Determine the [X, Y] coordinate at the center of the cell enclosing the given text.  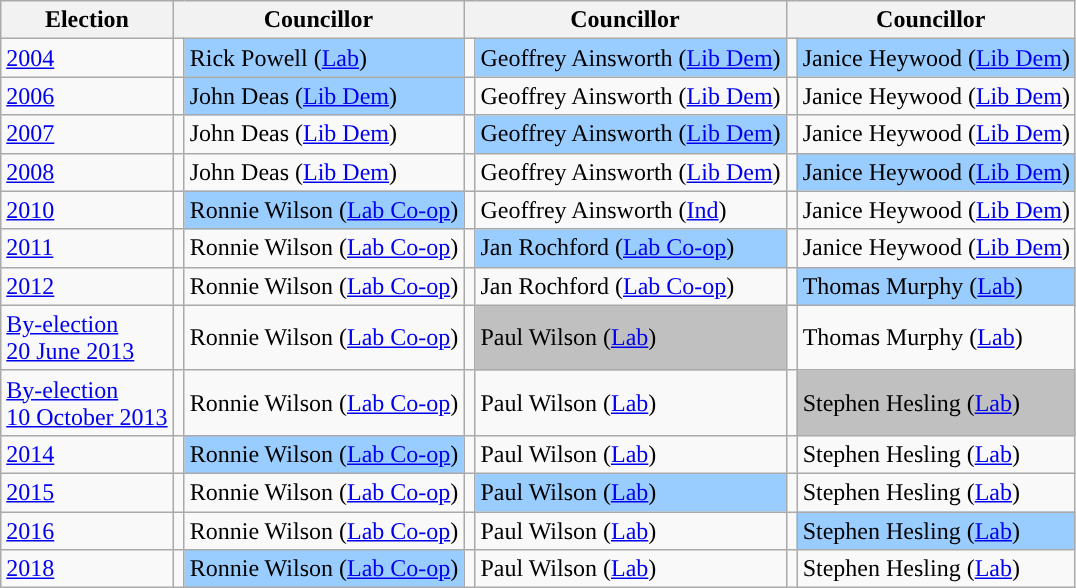
2012 [87, 286]
2008 [87, 172]
2004 [87, 58]
2014 [87, 454]
2006 [87, 96]
2018 [87, 569]
2015 [87, 492]
2007 [87, 134]
2016 [87, 531]
2011 [87, 248]
Rick Powell (Lab) [324, 58]
By-election10 October 2013 [87, 402]
Geoffrey Ainsworth (Ind) [630, 210]
By-election20 June 2013 [87, 338]
Election [87, 20]
2010 [87, 210]
